Detect which cell encompasses the target text, then output its [X, Y] center coordinate. 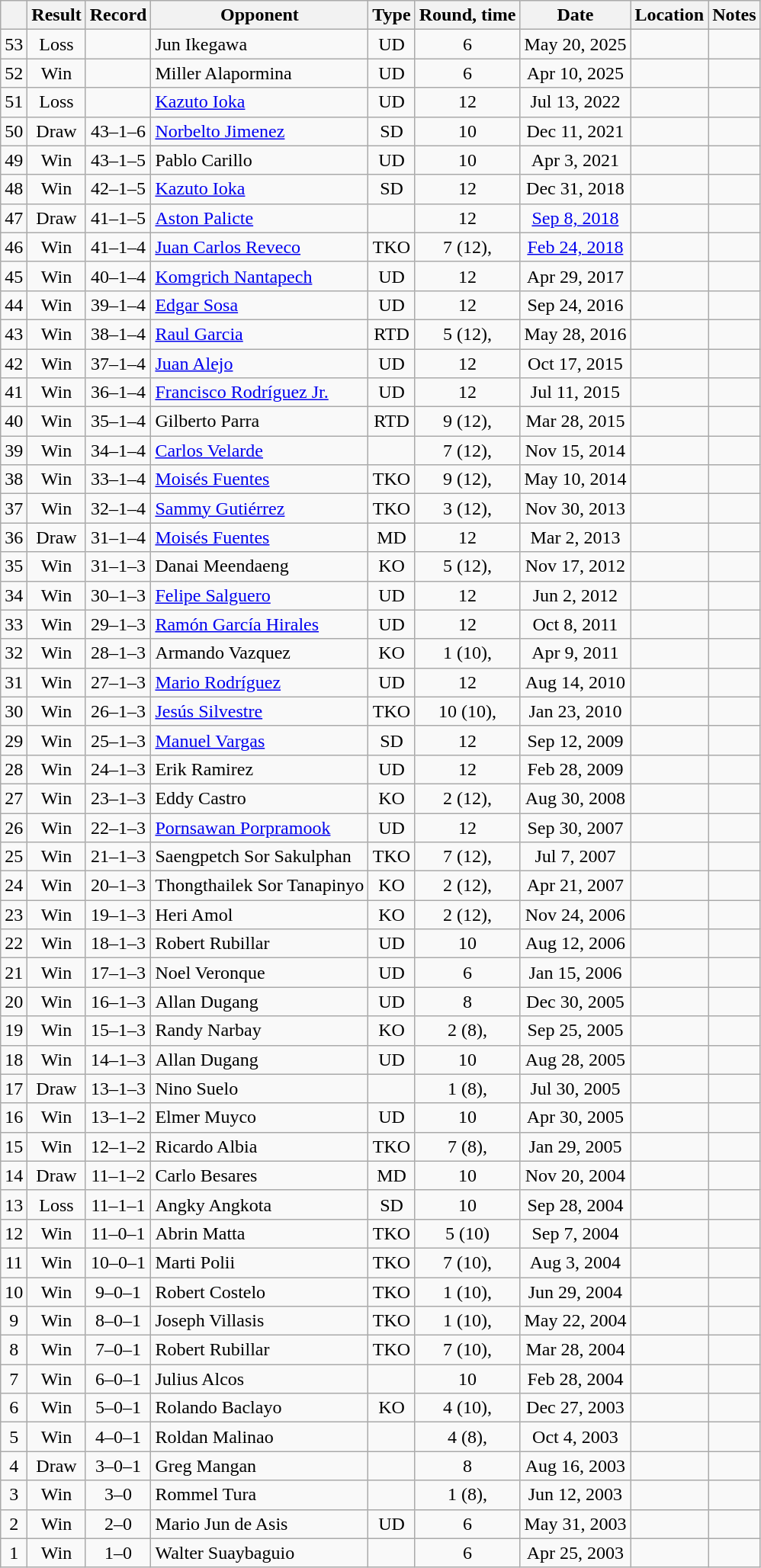
Randy Narbay [259, 1031]
Feb 24, 2018 [575, 247]
Pornsawan Porpramook [259, 827]
Aston Palicte [259, 218]
May 31, 2003 [575, 1524]
23–1–3 [118, 798]
Jul 13, 2022 [575, 102]
Julius Alcos [259, 1379]
49 [14, 160]
38–1–4 [118, 334]
Nov 30, 2013 [575, 508]
7–0–1 [118, 1350]
13–1–3 [118, 1089]
31 [14, 682]
Robert Costelo [259, 1292]
27–1–3 [118, 682]
Record [118, 15]
Sep 28, 2004 [575, 1204]
38 [14, 479]
Saengpetch Sor Sakulphan [259, 857]
45 [14, 276]
2 (8), [467, 1031]
29 [14, 740]
41 [14, 393]
Feb 28, 2004 [575, 1379]
36–1–4 [118, 393]
2–0 [118, 1524]
Dec 31, 2018 [575, 189]
40–1–4 [118, 276]
Marti Polii [259, 1262]
10–0–1 [118, 1262]
Jun 2, 2012 [575, 595]
41–1–4 [118, 247]
Gilberto Parra [259, 422]
29–1–3 [118, 624]
25–1–3 [118, 740]
22–1–3 [118, 827]
23 [14, 915]
15–1–3 [118, 1031]
37–1–4 [118, 364]
19 [14, 1031]
3 [14, 1495]
21 [14, 973]
26–1–3 [118, 711]
Aug 3, 2004 [575, 1262]
Location [669, 15]
Result [56, 15]
Ricardo Albia [259, 1146]
14 [14, 1175]
Elmer Muyco [259, 1117]
2 [14, 1524]
Apr 25, 2003 [575, 1553]
16 [14, 1117]
Mario Jun de Asis [259, 1524]
33 [14, 624]
Francisco Rodríguez Jr. [259, 393]
Apr 9, 2011 [575, 653]
5–0–1 [118, 1408]
Apr 10, 2025 [575, 73]
Oct 17, 2015 [575, 364]
Apr 3, 2021 [575, 160]
Nov 20, 2004 [575, 1175]
11–1–2 [118, 1175]
Mario Rodríguez [259, 682]
Opponent [259, 15]
31–1–4 [118, 537]
25 [14, 857]
Armando Vazquez [259, 653]
Heri Amol [259, 915]
41–1–5 [118, 218]
51 [14, 102]
24 [14, 886]
Sep 7, 2004 [575, 1233]
8–0–1 [118, 1321]
48 [14, 189]
26 [14, 827]
Sep 25, 2005 [575, 1031]
16–1–3 [118, 1002]
20 [14, 1002]
43 [14, 334]
15 [14, 1146]
46 [14, 247]
39 [14, 451]
40 [14, 422]
3 (12), [467, 508]
4 (10), [467, 1408]
20–1–3 [118, 886]
Oct 8, 2011 [575, 624]
13 [14, 1204]
31–1–3 [118, 566]
May 10, 2014 [575, 479]
11–1–1 [118, 1204]
44 [14, 305]
Apr 30, 2005 [575, 1117]
32 [14, 653]
May 28, 2016 [575, 334]
Mar 28, 2004 [575, 1350]
Aug 14, 2010 [575, 682]
32–1–4 [118, 508]
1 [14, 1553]
7 (8), [467, 1146]
Roldan Malinao [259, 1437]
43–1–6 [118, 131]
Jan 23, 2010 [575, 711]
Noel Veronque [259, 973]
Sep 30, 2007 [575, 827]
Nov 24, 2006 [575, 915]
Aug 16, 2003 [575, 1466]
12–1–2 [118, 1146]
Mar 28, 2015 [575, 422]
Aug 30, 2008 [575, 798]
Mar 2, 2013 [575, 537]
42–1–5 [118, 189]
Erik Ramirez [259, 769]
Type [392, 15]
47 [14, 218]
May 20, 2025 [575, 44]
Jan 29, 2005 [575, 1146]
Walter Suaybaguio [259, 1553]
3–0 [118, 1495]
Joseph Villasis [259, 1321]
Sep 8, 2018 [575, 218]
4–0–1 [118, 1437]
21–1–3 [118, 857]
Komgrich Nantapech [259, 276]
Carlo Besares [259, 1175]
5 (10) [467, 1233]
24–1–3 [118, 769]
Rolando Baclayo [259, 1408]
Raul Garcia [259, 334]
Ramón García Hirales [259, 624]
Carlos Velarde [259, 451]
28 [14, 769]
Jul 7, 2007 [575, 857]
18–1–3 [118, 944]
22 [14, 944]
Jul 11, 2015 [575, 393]
Apr 29, 2017 [575, 276]
52 [14, 73]
Nino Suelo [259, 1089]
17–1–3 [118, 973]
11 [14, 1262]
Dec 11, 2021 [575, 131]
Jun 12, 2003 [575, 1495]
Eddy Castro [259, 798]
9 [14, 1321]
4 (8), [467, 1437]
30 [14, 711]
35 [14, 566]
Sep 24, 2016 [575, 305]
35–1–4 [118, 422]
4 [14, 1466]
17 [14, 1089]
37 [14, 508]
Date [575, 15]
43–1–5 [118, 160]
May 22, 2004 [575, 1321]
Danai Meendaeng [259, 566]
Aug 28, 2005 [575, 1060]
3–0–1 [118, 1466]
Juan Carlos Reveco [259, 247]
Oct 4, 2003 [575, 1437]
6–0–1 [118, 1379]
13–1–2 [118, 1117]
Sammy Gutiérrez [259, 508]
Nov 17, 2012 [575, 566]
18 [14, 1060]
9–0–1 [118, 1292]
34 [14, 595]
5 [14, 1437]
Rommel Tura [259, 1495]
Abrin Matta [259, 1233]
Edgar Sosa [259, 305]
Notes [734, 15]
36 [14, 537]
1–0 [118, 1553]
Pablo Carillo [259, 160]
19–1–3 [118, 915]
Norbelto Jimenez [259, 131]
34–1–4 [118, 451]
28–1–3 [118, 653]
Jan 15, 2006 [575, 973]
Sep 12, 2009 [575, 740]
42 [14, 364]
Apr 21, 2007 [575, 886]
Jul 30, 2005 [575, 1089]
Manuel Vargas [259, 740]
Feb 28, 2009 [575, 769]
Jun Ikegawa [259, 44]
Aug 12, 2006 [575, 944]
Dec 30, 2005 [575, 1002]
50 [14, 131]
39–1–4 [118, 305]
10 (10), [467, 711]
Nov 15, 2014 [575, 451]
Jesús Silvestre [259, 711]
Greg Mangan [259, 1466]
11–0–1 [118, 1233]
27 [14, 798]
Angky Angkota [259, 1204]
Miller Alapormina [259, 73]
33–1–4 [118, 479]
Round, time [467, 15]
30–1–3 [118, 595]
53 [14, 44]
Juan Alejo [259, 364]
Jun 29, 2004 [575, 1292]
Thongthailek Sor Tanapinyo [259, 886]
14–1–3 [118, 1060]
Felipe Salguero [259, 595]
Dec 27, 2003 [575, 1408]
7 [14, 1379]
